Provide the (x, y) coordinate of the cell's center where the given text is located.  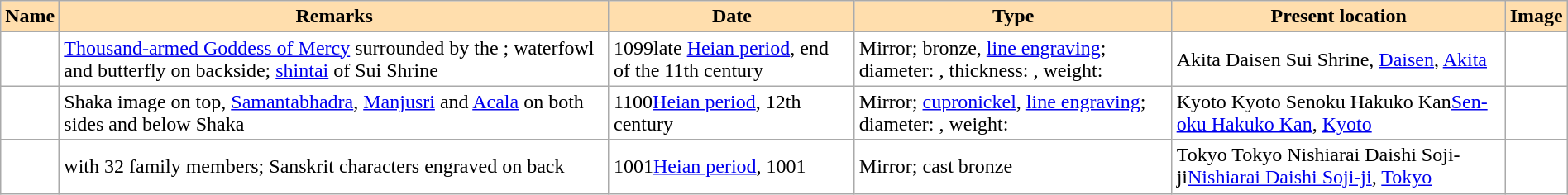
Date (731, 17)
Tokyo Tokyo Nishiarai Daishi Soji-jiNishiarai Daishi Soji-ji, Tokyo (1338, 167)
Type (1013, 17)
1099late Heian period, end of the 11th century (731, 59)
Thousand-armed Goddess of Mercy surrounded by the ; waterfowl and butterfly on backside; shintai of Sui Shrine (334, 59)
Kyoto Kyoto Senoku Hakuko KanSen-oku Hakuko Kan, Kyoto (1338, 112)
Image (1537, 17)
Mirror; cast bronze (1013, 167)
Remarks (334, 17)
Mirror; bronze, line engraving; diameter: , thickness: , weight: (1013, 59)
Present location (1338, 17)
Shaka image on top, Samantabhadra, Manjusri and Acala on both sides and below Shaka (334, 112)
Name (30, 17)
Mirror; cupronickel, line engraving; diameter: , weight: (1013, 112)
Akita Daisen Sui Shrine, Daisen, Akita (1338, 59)
1100Heian period, 12th century (731, 112)
with 32 family members; Sanskrit characters engraved on back (334, 167)
1001Heian period, 1001 (731, 167)
